Locate the cell with the specified text and output its (X, Y) center coordinate. 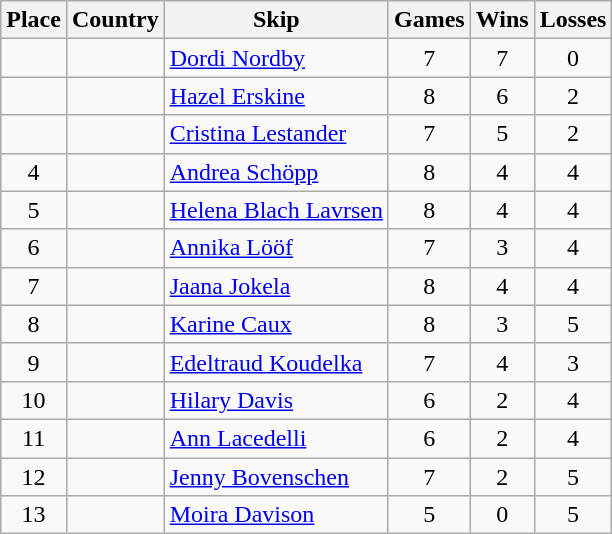
Country (115, 20)
Edeltraud Koudelka (276, 362)
Annika Lööf (276, 248)
Cristina Lestander (276, 134)
Hazel Erskine (276, 96)
Karine Caux (276, 324)
13 (34, 515)
Wins (502, 20)
Losses (573, 20)
Moira Davison (276, 515)
Jaana Jokela (276, 286)
Skip (276, 20)
Dordi Nordby (276, 58)
11 (34, 438)
Games (429, 20)
Place (34, 20)
Ann Lacedelli (276, 438)
9 (34, 362)
10 (34, 400)
Helena Blach Lavrsen (276, 210)
Jenny Bovenschen (276, 477)
Andrea Schöpp (276, 172)
12 (34, 477)
Hilary Davis (276, 400)
